Pinpoint the cell where the given text exists, returning its [x, y] midpoint coordinate. 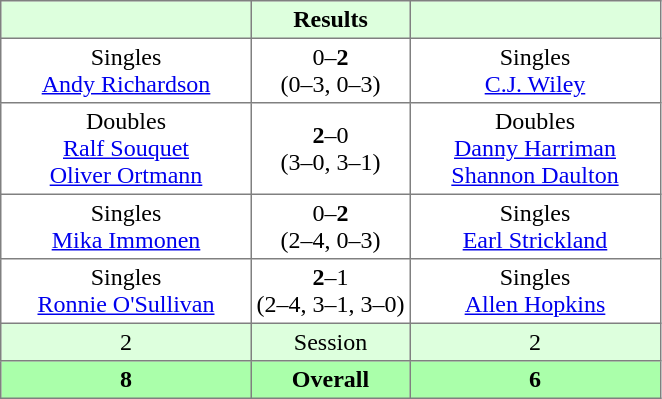
Results [330, 20]
0–2(0–3, 0–3) [330, 70]
DoublesDanny HarrimanShannon Daulton [535, 149]
6 [535, 380]
2–1(2–4, 3–1, 3–0) [330, 291]
DoublesRalf SouquetOliver Ortmann [126, 149]
SinglesAllen Hopkins [535, 291]
SinglesAndy Richardson [126, 70]
SinglesRonnie O'Sullivan [126, 291]
8 [126, 380]
Overall [330, 380]
SinglesMika Immonen [126, 226]
0–2(2–4, 0–3) [330, 226]
SinglesC.J. Wiley [535, 70]
2–0(3–0, 3–1) [330, 149]
SinglesEarl Strickland [535, 226]
Session [330, 342]
